Determine the (X, Y) coordinate at the center of the cell enclosing the given text.  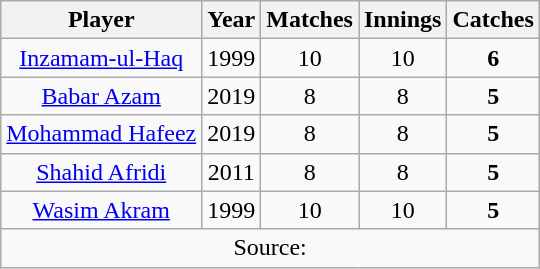
Babar Azam (102, 96)
Player (102, 20)
Inzamam-ul-Haq (102, 58)
2011 (232, 172)
Mohammad Hafeez (102, 134)
6 (493, 58)
Year (232, 20)
Matches (310, 20)
Source: (270, 248)
Innings (402, 20)
Wasim Akram (102, 210)
Shahid Afridi (102, 172)
Catches (493, 20)
